Search for the cell housing the specified text and yield its [X, Y] center coordinate. 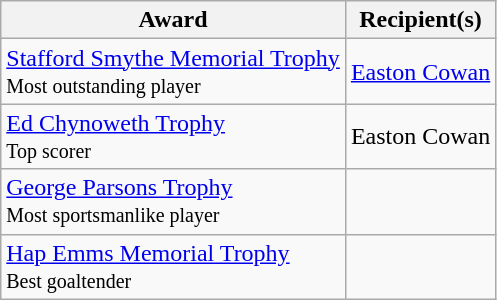
Recipient(s) [420, 20]
Award [174, 20]
Hap Emms Memorial TrophyBest goaltender [174, 266]
Stafford Smythe Memorial Trophy Most outstanding player [174, 72]
George Parsons TrophyMost sportsmanlike player [174, 202]
Ed Chynoweth TrophyTop scorer [174, 136]
